Scan for the cell matching the given text and deliver its (X, Y) coordinate at center. 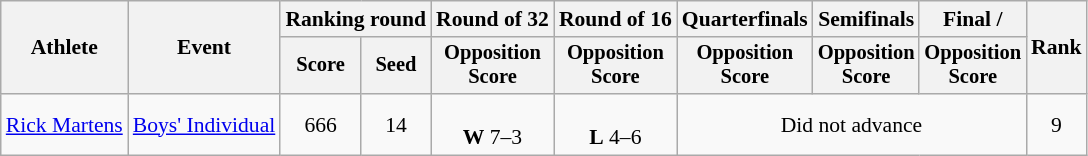
Boys' Individual (204, 124)
Athlete (64, 48)
Final / (972, 19)
Round of 16 (616, 19)
9 (1056, 124)
Quarterfinals (745, 19)
Rank (1056, 48)
Event (204, 48)
Semifinals (866, 19)
Rick Martens (64, 124)
L 4–6 (616, 124)
W 7–3 (492, 124)
666 (320, 124)
Score (320, 66)
Seed (396, 66)
14 (396, 124)
Did not advance (852, 124)
Round of 32 (492, 19)
Ranking round (356, 19)
